Find where the given text appears and provide that cell's center as (X, Y) coordinate. 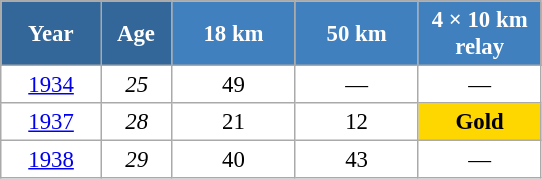
1938 (52, 160)
Age (136, 34)
49 (234, 85)
Year (52, 34)
1937 (52, 122)
40 (234, 160)
28 (136, 122)
Gold (480, 122)
12 (356, 122)
1934 (52, 85)
25 (136, 85)
29 (136, 160)
4 × 10 km relay (480, 34)
18 km (234, 34)
43 (356, 160)
50 km (356, 34)
21 (234, 122)
